Return the (X, Y) coordinate for the center point of the cell that contains the specified text.  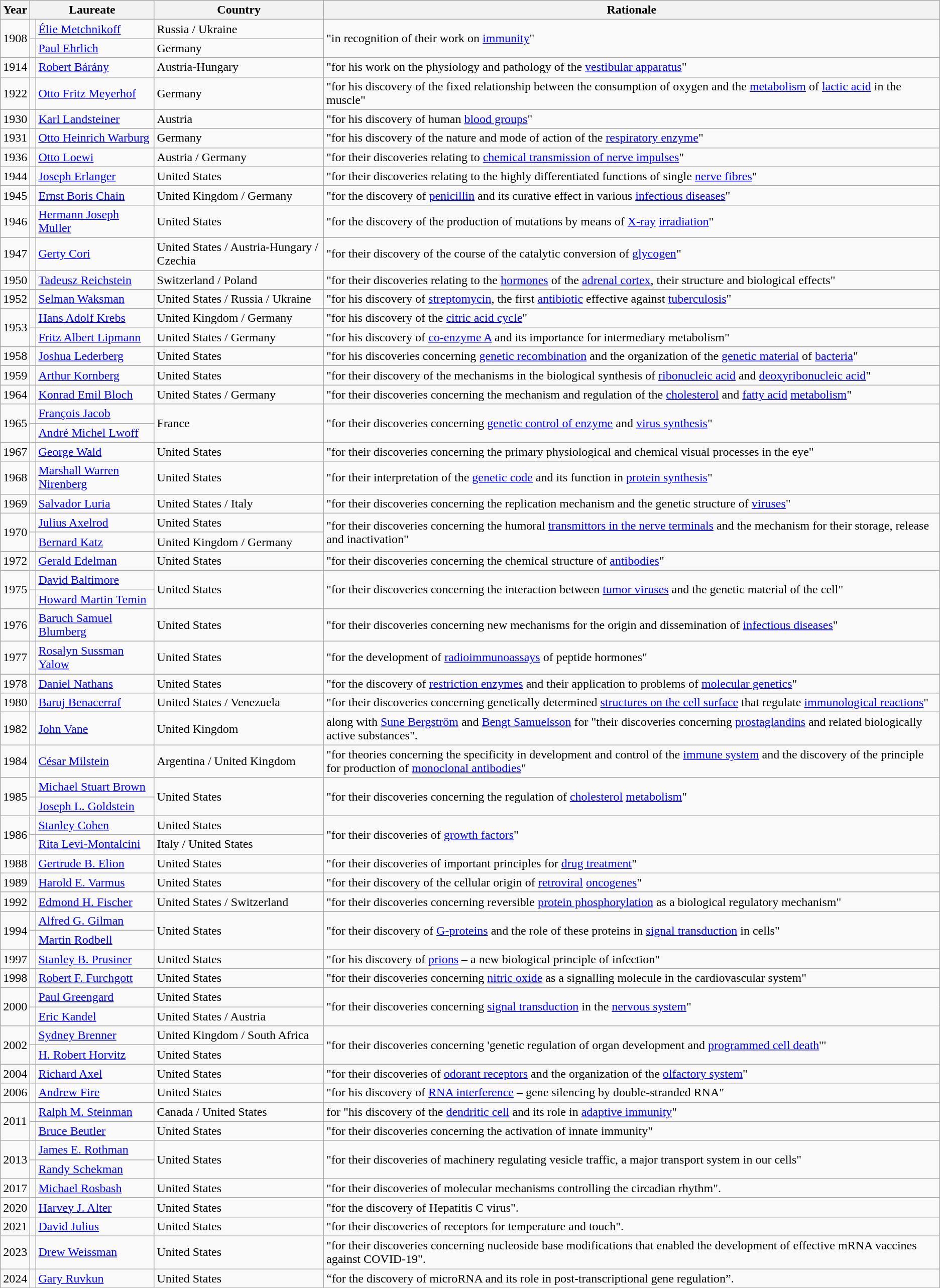
along with Sune Bergström and Bengt Samuelsson for "their discoveries concerning prostaglandins and related biologically active substances". (632, 729)
Julius Axelrod (95, 523)
"for their discoveries concerning the mechanism and regulation of the cholesterol and fatty acid metabolism" (632, 395)
United Kingdom / South Africa (239, 1036)
David Julius (95, 1226)
David Baltimore (95, 580)
1964 (15, 395)
"for their discoveries of odorant receptors and the organization of the olfactory system" (632, 1074)
2021 (15, 1226)
Drew Weissman (95, 1252)
Stanley Cohen (95, 825)
"for their discoveries concerning nucleoside base modifications that enabled the development of effective mRNA vaccines against COVID-19". (632, 1252)
2011 (15, 1121)
"for their discoveries concerning reversible protein phosphorylation as a biological regulatory mechanism" (632, 901)
Sydney Brenner (95, 1036)
Randy Schekman (95, 1169)
Baruch Samuel Blumberg (95, 625)
"for his discoveries concerning genetic recombination and the organization of the genetic material of bacteria" (632, 356)
"for his discovery of the nature and mode of action of the respiratory enzyme" (632, 138)
François Jacob (95, 414)
James E. Rothman (95, 1150)
Alfred G. Gilman (95, 921)
Austria-Hungary (239, 67)
1976 (15, 625)
"for their discoveries concerning genetic control of enzyme and virus synthesis" (632, 423)
Konrad Emil Bloch (95, 395)
"for their discoveries concerning the primary physiological and chemical visual processes in the eye" (632, 452)
Gerty Cori (95, 254)
1989 (15, 882)
"for the development of radioimmunoassays of peptide hormones" (632, 658)
Élie Metchnikoff (95, 29)
"for their discoveries of machinery regulating vesicle traffic, a major transport system in our cells" (632, 1160)
1985 (15, 797)
"for his discovery of RNA interference – gene silencing by double-stranded RNA" (632, 1093)
2000 (15, 1007)
1972 (15, 561)
Howard Martin Temin (95, 599)
Eric Kandel (95, 1016)
"in recognition of their work on immunity" (632, 39)
"for their discoveries concerning nitric oxide as a signalling molecule in the cardiovascular system" (632, 978)
Andrew Fire (95, 1093)
Gerald Edelman (95, 561)
Year (15, 10)
1936 (15, 157)
1946 (15, 221)
"for their discoveries concerning the humoral transmittors in the nerve terminals and the mechanism for their storage, release and inactivation" (632, 532)
"for their discovery of G-proteins and the role of these proteins in signal transduction in cells" (632, 930)
1944 (15, 176)
1984 (15, 761)
Hermann Joseph Muller (95, 221)
“for the discovery of microRNA and its role in post-transcriptional gene regulation”. (632, 1278)
1994 (15, 930)
1988 (15, 863)
1992 (15, 901)
2002 (15, 1045)
Joseph L. Goldstein (95, 806)
Daniel Nathans (95, 684)
"for their discovery of the mechanisms in the biological synthesis of ribonucleic acid and deoxyribonucleic acid" (632, 375)
Country (239, 10)
John Vane (95, 729)
Karl Landsteiner (95, 119)
2004 (15, 1074)
1958 (15, 356)
United States / Russia / Ukraine (239, 299)
1970 (15, 532)
"for their discoveries of important principles for drug treatment" (632, 863)
Arthur Kornberg (95, 375)
Austria / Germany (239, 157)
Richard Axel (95, 1074)
"for their discoveries concerning the interaction between tumor viruses and the genetic material of the cell" (632, 589)
Tadeusz Reichstein (95, 280)
"for the discovery of Hepatitis C virus". (632, 1207)
André Michel Lwoff (95, 433)
"for the discovery of penicillin and its curative effect in various infectious diseases" (632, 195)
Hans Adolf Krebs (95, 318)
France (239, 423)
United States / Austria-Hungary / Czechia (239, 254)
"for their discoveries concerning genetically determined structures on the cell surface that regulate immunological reactions" (632, 703)
"for their discoveries concerning 'genetic regulation of organ development and programmed cell death'" (632, 1045)
2023 (15, 1252)
Bernard Katz (95, 542)
Baruj Benacerraf (95, 703)
"for his discovery of prions – a new biological principle of infection" (632, 959)
Switzerland / Poland (239, 280)
"for the discovery of the production of mutations by means of X-ray irradiation" (632, 221)
1908 (15, 39)
Martin Rodbell (95, 940)
Otto Heinrich Warburg (95, 138)
United States / Venezuela (239, 703)
Salvador Luria (95, 503)
1977 (15, 658)
1922 (15, 93)
Selman Waksman (95, 299)
1986 (15, 835)
"for his discovery of human blood groups" (632, 119)
Gertrude B. Elion (95, 863)
1980 (15, 703)
"for his discovery of co-enzyme A and its importance for intermediary metabolism" (632, 337)
2020 (15, 1207)
United States / Switzerland (239, 901)
2017 (15, 1188)
Rosalyn Sussman Yalow (95, 658)
1998 (15, 978)
Michael Rosbash (95, 1188)
"for their discoveries of receptors for temperature and touch". (632, 1226)
"for his discovery of streptomycin, the first antibiotic effective against tuberculosis" (632, 299)
"for their discoveries concerning the chemical structure of antibodies" (632, 561)
"for his discovery of the fixed relationship between the consumption of oxygen and the metabolism of lactic acid in the muscle" (632, 93)
"for his discovery of the citric acid cycle" (632, 318)
1931 (15, 138)
César Milstein (95, 761)
1968 (15, 478)
"for their discoveries concerning the regulation of cholesterol metabolism" (632, 797)
Michael Stuart Brown (95, 787)
Rita Levi-Montalcini (95, 844)
"for their discoveries of molecular mechanisms controlling the circadian rhythm". (632, 1188)
"for their discoveries concerning the activation of innate immunity" (632, 1131)
Russia / Ukraine (239, 29)
Rationale (632, 10)
2024 (15, 1278)
1953 (15, 328)
2013 (15, 1160)
1959 (15, 375)
Otto Fritz Meyerhof (95, 93)
Ernst Boris Chain (95, 195)
1914 (15, 67)
H. Robert Horvitz (95, 1055)
United States / Austria (239, 1016)
Marshall Warren Nirenberg (95, 478)
1975 (15, 589)
Joshua Lederberg (95, 356)
George Wald (95, 452)
"for their discovery of the cellular origin of retroviral oncogenes" (632, 882)
"for their discoveries relating to chemical transmission of nerve impulses" (632, 157)
Gary Ruvkun (95, 1278)
1997 (15, 959)
"for their discoveries concerning new mechanisms for the origin and dissemination of infectious diseases" (632, 625)
"for their discoveries relating to the highly differentiated functions of single nerve fibres" (632, 176)
Fritz Albert Lipmann (95, 337)
United Kingdom (239, 729)
Robert F. Furchgott (95, 978)
1947 (15, 254)
"for their discovery of the course of the catalytic conversion of glycogen" (632, 254)
Harvey J. Alter (95, 1207)
"for their discoveries concerning signal transduction in the nervous system" (632, 1007)
"for their discoveries relating to the hormones of the adrenal cortex, their structure and biological effects" (632, 280)
"for their interpretation of the genetic code and its function in protein synthesis" (632, 478)
1952 (15, 299)
1969 (15, 503)
Canada / United States (239, 1112)
Edmond H. Fischer (95, 901)
1950 (15, 280)
Argentina / United Kingdom (239, 761)
Ralph M. Steinman (95, 1112)
"for their discoveries of growth factors" (632, 835)
Joseph Erlanger (95, 176)
Harold E. Varmus (95, 882)
for "his discovery of the dendritic cell and its role in adaptive immunity" (632, 1112)
1965 (15, 423)
Bruce Beutler (95, 1131)
"for his work on the physiology and pathology of the vestibular apparatus" (632, 67)
Stanley B. Prusiner (95, 959)
United States / Italy (239, 503)
1967 (15, 452)
Austria (239, 119)
Otto Loewi (95, 157)
1945 (15, 195)
Paul Ehrlich (95, 48)
"for the discovery of restriction enzymes and their application to problems of molecular genetics" (632, 684)
1982 (15, 729)
Robert Bárány (95, 67)
Paul Greengard (95, 997)
Laureate (92, 10)
"for their discoveries concerning the replication mechanism and the genetic structure of viruses" (632, 503)
1930 (15, 119)
1978 (15, 684)
2006 (15, 1093)
Italy / United States (239, 844)
